From the cell containing the given text, extract its center point as [x, y] coordinate. 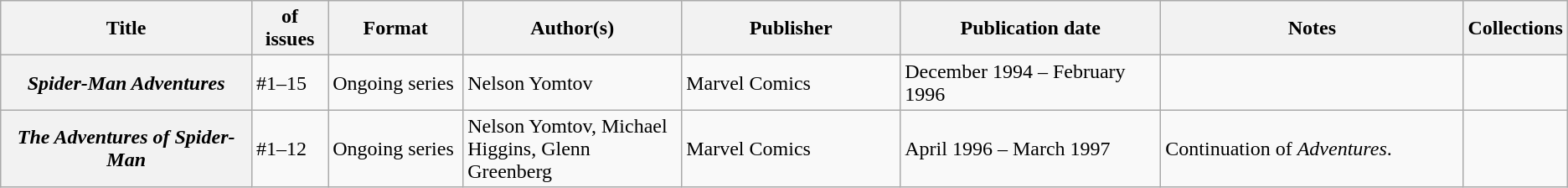
Author(s) [573, 29]
The Adventures of Spider-Man [126, 149]
#1–15 [290, 82]
#1–12 [290, 149]
Nelson Yomtov [573, 82]
December 1994 – February 1996 [1030, 82]
Notes [1312, 29]
April 1996 – March 1997 [1030, 149]
Continuation of Adventures. [1312, 149]
Publication date [1030, 29]
Spider-Man Adventures [126, 82]
Collections [1515, 29]
Title [126, 29]
Nelson Yomtov, Michael Higgins, Glenn Greenberg [573, 149]
of issues [290, 29]
Publisher [791, 29]
Format [395, 29]
